For the text-containing cell, return its midpoint in (X, Y) coordinate format. 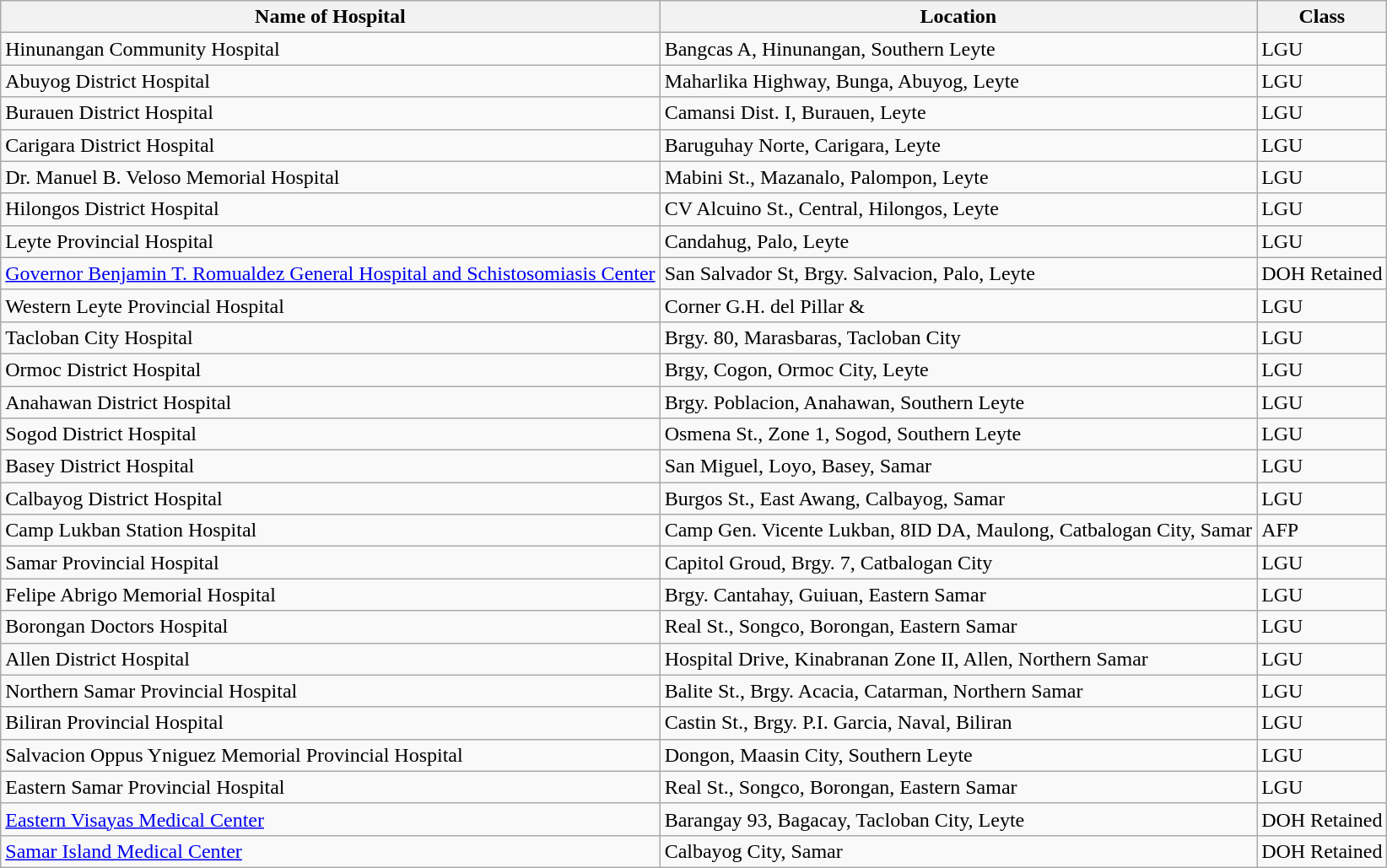
Anahawan District Hospital (331, 402)
Class (1322, 17)
San Miguel, Loyo, Basey, Samar (958, 466)
Tacloban City Hospital (331, 337)
Allen District Hospital (331, 659)
Castin St., Brgy. P.I. Garcia, Naval, Biliran (958, 723)
Eastern Visayas Medical Center (331, 819)
Candahug, Palo, Leyte (958, 241)
Northern Samar Provincial Hospital (331, 691)
Name of Hospital (331, 17)
Calbayog District Hospital (331, 499)
Brgy. Cantahay, Guiuan, Eastern Samar (958, 595)
Brgy. 80, Marasbaras, Tacloban City (958, 337)
Camp Gen. Vicente Lukban, 8ID DA, Maulong, Catbalogan City, Samar (958, 531)
Samar Island Medical Center (331, 851)
Felipe Abrigo Memorial Hospital (331, 595)
Borongan Doctors Hospital (331, 627)
Hospital Drive, Kinabranan Zone II, Allen, Northern Samar (958, 659)
Baruguhay Norte, Carigara, Leyte (958, 145)
Leyte Provincial Hospital (331, 241)
Basey District Hospital (331, 466)
Ormoc District Hospital (331, 369)
Location (958, 17)
Carigara District Hospital (331, 145)
Burauen District Hospital (331, 113)
Hinunangan Community Hospital (331, 49)
Calbayog City, Samar (958, 851)
Dr. Manuel B. Veloso Memorial Hospital (331, 177)
Biliran Provincial Hospital (331, 723)
Camp Lukban Station Hospital (331, 531)
Mabini St., Mazanalo, Palompon, Leyte (958, 177)
Hilongos District Hospital (331, 209)
Balite St., Brgy. Acacia, Catarman, Northern Samar (958, 691)
Burgos St., East Awang, Calbayog, Samar (958, 499)
Samar Provincial Hospital (331, 563)
Western Leyte Provincial Hospital (331, 305)
Capitol Groud, Brgy. 7, Catbalogan City (958, 563)
Abuyog District Hospital (331, 81)
Governor Benjamin T. Romualdez General Hospital and Schistosomiasis Center (331, 273)
Camansi Dist. I, Burauen, Leyte (958, 113)
Corner G.H. del Pillar & (958, 305)
Bangcas A, Hinunangan, Southern Leyte (958, 49)
Salvacion Oppus Yniguez Memorial Provincial Hospital (331, 755)
Osmena St., Zone 1, Sogod, Southern Leyte (958, 434)
Sogod District Hospital (331, 434)
Brgy, Cogon, Ormoc City, Leyte (958, 369)
Maharlika Highway, Bunga, Abuyog, Leyte (958, 81)
Barangay 93, Bagacay, Tacloban City, Leyte (958, 819)
CV Alcuino St., Central, Hilongos, Leyte (958, 209)
Eastern Samar Provincial Hospital (331, 787)
Brgy. Poblacion, Anahawan, Southern Leyte (958, 402)
San Salvador St, Brgy. Salvacion, Palo, Leyte (958, 273)
Dongon, Maasin City, Southern Leyte (958, 755)
AFP (1322, 531)
